Determine the [X, Y] coordinate at the center of the cell enclosing the given text.  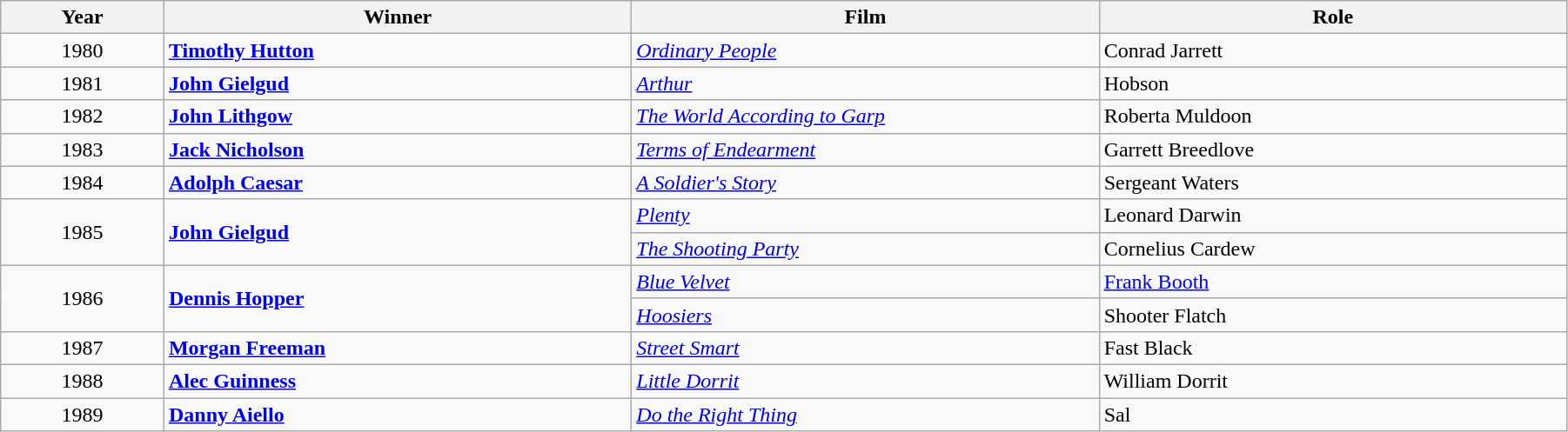
1986 [83, 298]
1985 [83, 232]
1980 [83, 50]
Adolph Caesar [397, 183]
A Soldier's Story [865, 183]
Dennis Hopper [397, 298]
Hoosiers [865, 315]
Sal [1333, 415]
Shooter Flatch [1333, 315]
The World According to Garp [865, 116]
Plenty [865, 216]
Film [865, 17]
Roberta Muldoon [1333, 116]
Winner [397, 17]
Conrad Jarrett [1333, 50]
Year [83, 17]
1983 [83, 150]
Morgan Freeman [397, 348]
1981 [83, 83]
Street Smart [865, 348]
The Shooting Party [865, 249]
Do the Right Thing [865, 415]
1987 [83, 348]
Alec Guinness [397, 381]
Role [1333, 17]
Arthur [865, 83]
Sergeant Waters [1333, 183]
Blue Velvet [865, 282]
Jack Nicholson [397, 150]
John Lithgow [397, 116]
Little Dorrit [865, 381]
Leonard Darwin [1333, 216]
Terms of Endearment [865, 150]
Timothy Hutton [397, 50]
Garrett Breedlove [1333, 150]
Danny Aiello [397, 415]
Hobson [1333, 83]
1982 [83, 116]
1988 [83, 381]
William Dorrit [1333, 381]
Frank Booth [1333, 282]
Cornelius Cardew [1333, 249]
1984 [83, 183]
Fast Black [1333, 348]
1989 [83, 415]
Ordinary People [865, 50]
